Provide the (x, y) coordinate of the cell's center where the given text is located.  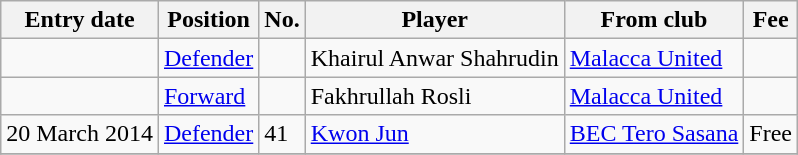
41 (282, 134)
No. (282, 20)
Player (434, 20)
Khairul Anwar Shahrudin (434, 58)
Free (771, 134)
Forward (208, 96)
Entry date (80, 20)
Kwon Jun (434, 134)
Fee (771, 20)
From club (654, 20)
Fakhrullah Rosli (434, 96)
20 March 2014 (80, 134)
BEC Tero Sasana (654, 134)
Position (208, 20)
